Identify which cell holds the provided text, then report its (x, y) central coordinate. 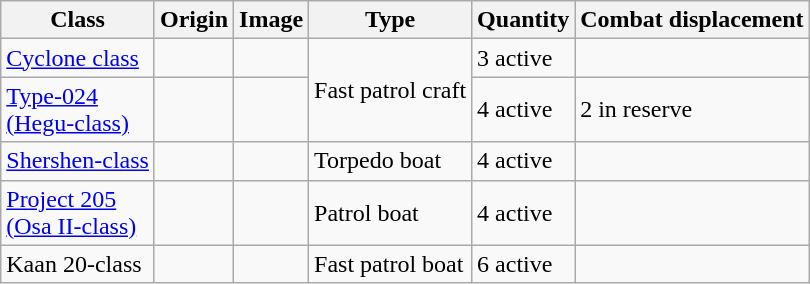
Fast patrol boat (390, 264)
Patrol boat (390, 212)
3 active (524, 58)
Quantity (524, 20)
Cyclone class (78, 58)
2 in reserve (692, 110)
Shershen-class (78, 161)
Image (272, 20)
Class (78, 20)
6 active (524, 264)
Type (390, 20)
Combat displacement (692, 20)
Torpedo boat (390, 161)
Fast patrol craft (390, 90)
Origin (194, 20)
Type-024(Hegu-class) (78, 110)
Kaan 20-class (78, 264)
Project 205(Osa II-class) (78, 212)
